From the cell containing the given text, extract its center point as (X, Y) coordinate. 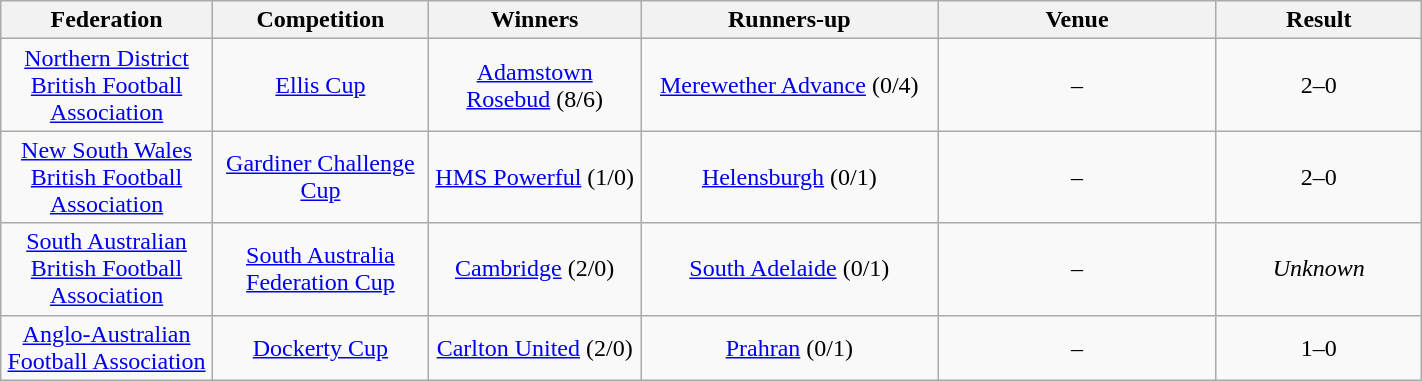
Competition (320, 20)
HMS Powerful (1/0) (534, 177)
Adamstown Rosebud (8/6) (534, 85)
Anglo-Australian Football Association (107, 348)
Merewether Advance (0/4) (790, 85)
New South Wales British Football Association (107, 177)
South Australia Federation Cup (320, 269)
South Australian British Football Association (107, 269)
Ellis Cup (320, 85)
Helensburgh (0/1) (790, 177)
Venue (1078, 20)
Carlton United (2/0) (534, 348)
Dockerty Cup (320, 348)
Result (1318, 20)
Northern District British Football Association (107, 85)
Winners (534, 20)
Cambridge (2/0) (534, 269)
Runners-up (790, 20)
1–0 (1318, 348)
South Adelaide (0/1) (790, 269)
Unknown (1318, 269)
Prahran (0/1) (790, 348)
Federation (107, 20)
Gardiner Challenge Cup (320, 177)
